Extract the [x, y] coordinate from the center of the cell holding the provided text.  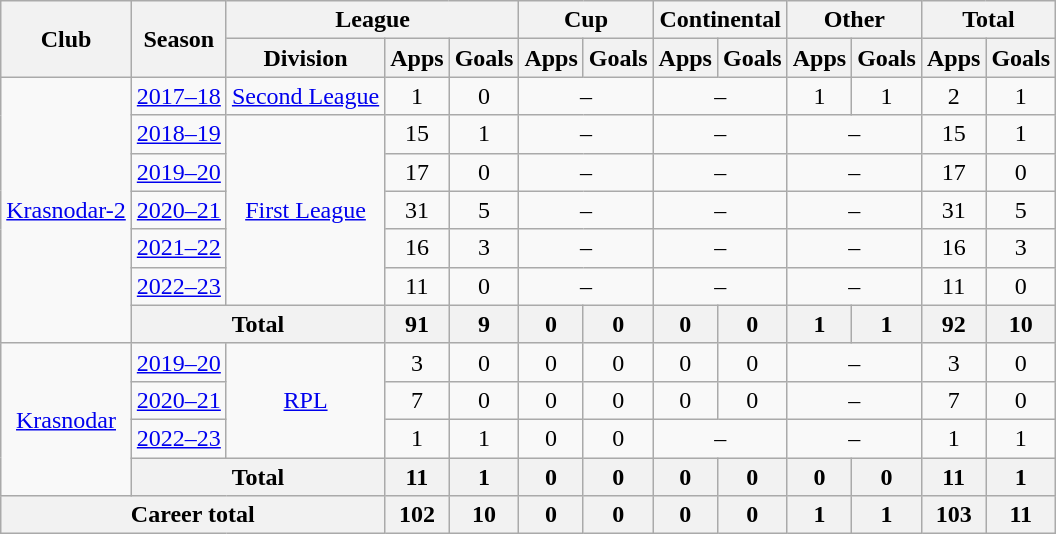
First League [305, 210]
Continental [720, 20]
Krasnodar-2 [66, 210]
92 [953, 324]
Division [305, 58]
Second League [305, 96]
RPL [305, 400]
Career total [193, 515]
2018–19 [178, 134]
2017–18 [178, 96]
Other [854, 20]
Club [66, 39]
91 [417, 324]
9 [484, 324]
Season [178, 39]
102 [417, 515]
Krasnodar [66, 419]
2 [953, 96]
2021–22 [178, 248]
Cup [586, 20]
103 [953, 515]
League [372, 20]
